Scan for the cell matching the given text and deliver its (X, Y) coordinate at center. 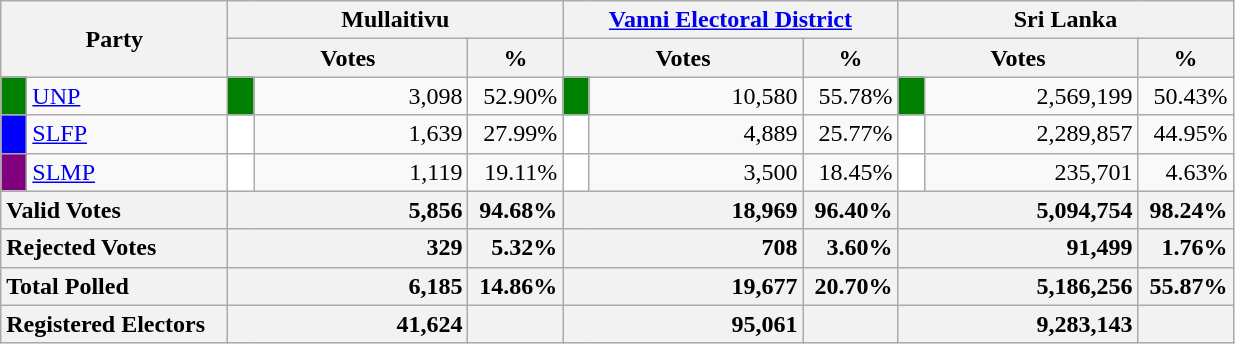
1.76% (1186, 248)
3,098 (361, 96)
14.86% (516, 286)
235,701 (1031, 172)
18,969 (683, 210)
1,639 (361, 134)
UNP (128, 96)
708 (683, 248)
20.70% (850, 286)
19.11% (516, 172)
Mullaitivu (396, 20)
5,186,256 (1018, 286)
6,185 (348, 286)
9,283,143 (1018, 324)
Vanni Electoral District (730, 20)
5.32% (516, 248)
91,499 (1018, 248)
27.99% (516, 134)
55.87% (1186, 286)
Total Polled (114, 286)
18.45% (850, 172)
Sri Lanka (1066, 20)
44.95% (1186, 134)
2,289,857 (1031, 134)
329 (348, 248)
25.77% (850, 134)
95,061 (683, 324)
50.43% (1186, 96)
Valid Votes (114, 210)
41,624 (348, 324)
98.24% (1186, 210)
52.90% (516, 96)
94.68% (516, 210)
Registered Electors (114, 324)
5,094,754 (1018, 210)
2,569,199 (1031, 96)
96.40% (850, 210)
55.78% (850, 96)
3.60% (850, 248)
1,119 (361, 172)
19,677 (683, 286)
4,889 (696, 134)
Rejected Votes (114, 248)
4.63% (1186, 172)
SLMP (128, 172)
SLFP (128, 134)
3,500 (696, 172)
5,856 (348, 210)
Party (114, 39)
10,580 (696, 96)
